Locate the cell with the specified text and output its [x, y] center coordinate. 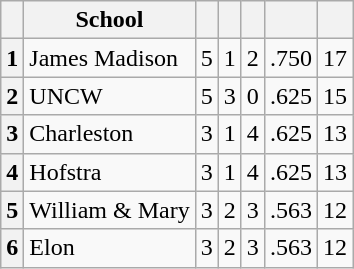
School [110, 20]
James Madison [110, 58]
17 [334, 58]
William & Mary [110, 210]
0 [252, 96]
.750 [290, 58]
Elon [110, 248]
6 [12, 248]
UNCW [110, 96]
15 [334, 96]
Hofstra [110, 172]
Charleston [110, 134]
